Pinpoint the cell where the given text exists, returning its (X, Y) midpoint coordinate. 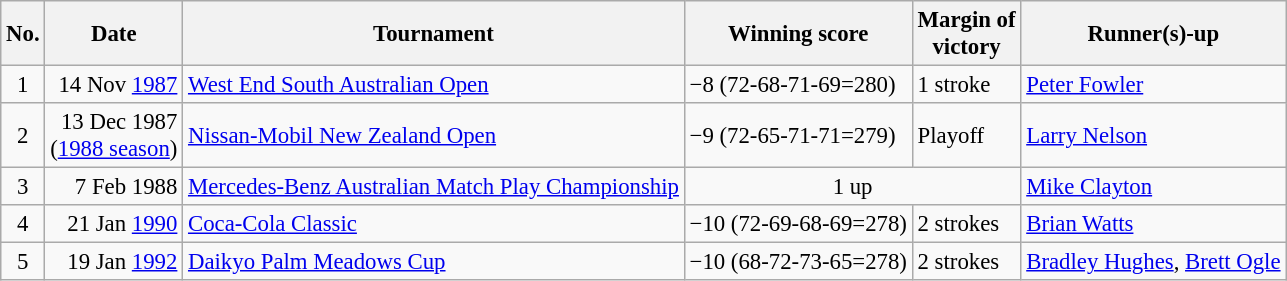
5 (23, 262)
Winning score (798, 34)
No. (23, 34)
−10 (68-72-73-65=278) (798, 262)
Bradley Hughes, Brett Ogle (1154, 262)
Coca-Cola Classic (434, 224)
Mike Clayton (1154, 187)
2 (23, 136)
Peter Fowler (1154, 85)
West End South Australian Open (434, 85)
−9 (72-65-71-71=279) (798, 136)
1 up (852, 187)
−10 (72-69-68-69=278) (798, 224)
Larry Nelson (1154, 136)
Tournament (434, 34)
21 Jan 1990 (114, 224)
1 (23, 85)
19 Jan 1992 (114, 262)
Runner(s)-up (1154, 34)
4 (23, 224)
3 (23, 187)
7 Feb 1988 (114, 187)
Playoff (966, 136)
Brian Watts (1154, 224)
14 Nov 1987 (114, 85)
1 stroke (966, 85)
Date (114, 34)
13 Dec 1987(1988 season) (114, 136)
−8 (72-68-71-69=280) (798, 85)
Daikyo Palm Meadows Cup (434, 262)
Nissan-Mobil New Zealand Open (434, 136)
Margin ofvictory (966, 34)
Mercedes-Benz Australian Match Play Championship (434, 187)
